For the text-containing cell, return its midpoint in [x, y] coordinate format. 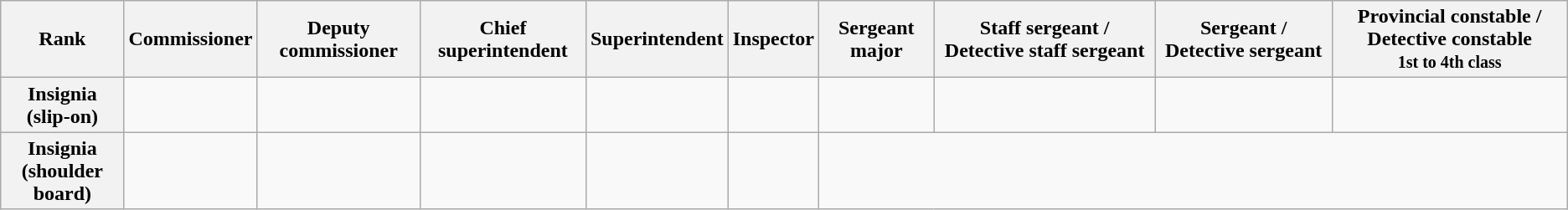
Inspector [773, 39]
Provincial constable / Detective constable1st to 4th class [1449, 39]
Insignia(slip-on) [62, 105]
Insignia(shoulder board) [62, 171]
Sergeant major [876, 39]
Chief superintendent [503, 39]
Rank [62, 39]
Commissioner [191, 39]
Superintendent [657, 39]
Deputy commissioner [338, 39]
Sergeant / Detective sergeant [1243, 39]
Staff sergeant / Detective staff sergeant [1044, 39]
